Provide the [x, y] coordinate of the cell's center where the given text is located.  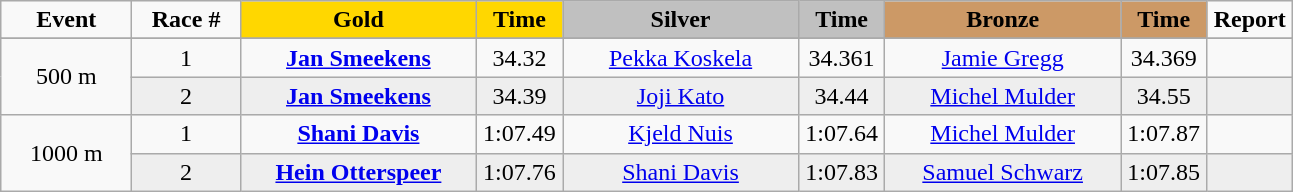
500 m [66, 77]
34.361 [842, 58]
Gold [358, 20]
1:07.85 [1164, 172]
Bronze [1003, 20]
34.369 [1164, 58]
Pekka Koskela [680, 58]
1:07.76 [519, 172]
34.32 [519, 58]
1:07.64 [842, 134]
Jamie Gregg [1003, 58]
Kjeld Nuis [680, 134]
Samuel Schwarz [1003, 172]
1000 m [66, 153]
1:07.83 [842, 172]
Silver [680, 20]
1:07.49 [519, 134]
34.39 [519, 96]
Hein Otterspeer [358, 172]
34.44 [842, 96]
Event [66, 20]
34.55 [1164, 96]
Report [1250, 20]
Joji Kato [680, 96]
Race # [186, 20]
1:07.87 [1164, 134]
